Capture the cell that displays the provided text and extract its [X, Y] central coordinate. 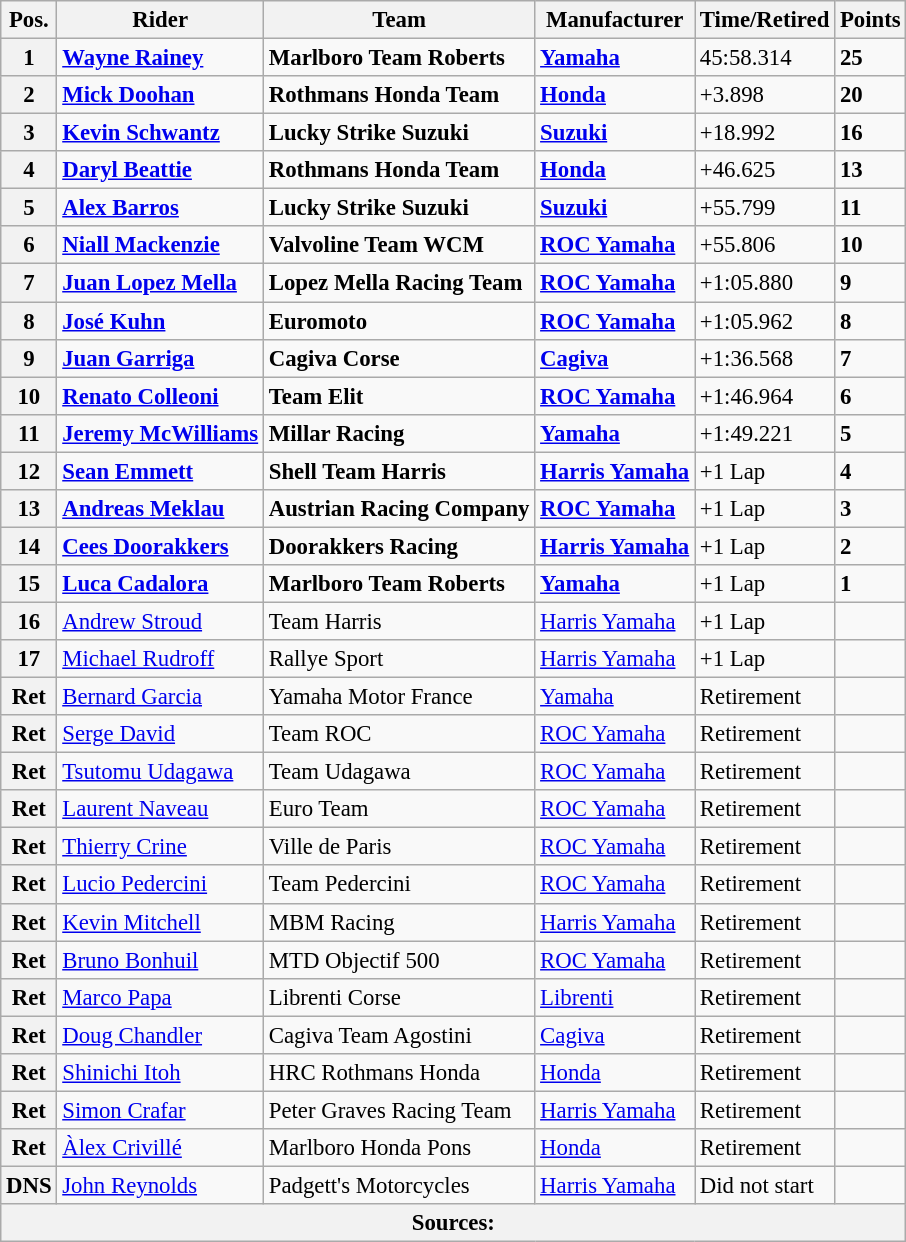
Marlboro Honda Pons [398, 1148]
Manufacturer [615, 20]
Mick Doohan [160, 95]
Shinichi Itoh [160, 1073]
Did not start [765, 1185]
45:58.314 [765, 58]
+1:36.568 [765, 358]
+1:05.880 [765, 283]
Team ROC [398, 734]
14 [29, 546]
+1:49.221 [765, 433]
DNS [29, 1185]
Pos. [29, 20]
Wayne Rainey [160, 58]
Yamaha Motor France [398, 697]
+55.806 [765, 245]
Simon Crafar [160, 1110]
Daryl Beattie [160, 170]
12 [29, 471]
Austrian Racing Company [398, 509]
Michael Rudroff [160, 659]
Cees Doorakkers [160, 546]
Librenti Corse [398, 997]
Valvoline Team WCM [398, 245]
Team Pedercini [398, 885]
Ville de Paris [398, 847]
José Kuhn [160, 321]
Team Harris [398, 621]
Luca Cadalora [160, 584]
Renato Colleoni [160, 396]
Team Elit [398, 396]
Lucio Pedercini [160, 885]
Andreas Meklau [160, 509]
17 [29, 659]
HRC Rothmans Honda [398, 1073]
+55.799 [765, 208]
Team Udagawa [398, 772]
Juan Lopez Mella [160, 283]
Sean Emmett [160, 471]
+3.898 [765, 95]
Peter Graves Racing Team [398, 1110]
Doorakkers Racing [398, 546]
Thierry Crine [160, 847]
Kevin Schwantz [160, 133]
Team [398, 20]
Jeremy McWilliams [160, 433]
Millar Racing [398, 433]
MTD Objectif 500 [398, 960]
Alex Barros [160, 208]
Andrew Stroud [160, 621]
Librenti [615, 997]
Bernard Garcia [160, 697]
Rider [160, 20]
Doug Chandler [160, 1035]
Àlex Crivillé [160, 1148]
Cagiva Corse [398, 358]
MBM Racing [398, 922]
Padgett's Motorcycles [398, 1185]
Rallye Sport [398, 659]
20 [870, 95]
15 [29, 584]
Cagiva Team Agostini [398, 1035]
Euromoto [398, 321]
Tsutomu Udagawa [160, 772]
25 [870, 58]
Shell Team Harris [398, 471]
Niall Mackenzie [160, 245]
Time/Retired [765, 20]
+18.992 [765, 133]
Kevin Mitchell [160, 922]
Euro Team [398, 809]
Laurent Naveau [160, 809]
+1:46.964 [765, 396]
Lopez Mella Racing Team [398, 283]
Points [870, 20]
Marco Papa [160, 997]
Juan Garriga [160, 358]
Bruno Bonhuil [160, 960]
+1:05.962 [765, 321]
John Reynolds [160, 1185]
+46.625 [765, 170]
Serge David [160, 734]
Sources: [454, 1223]
